Determine the (X, Y) coordinate at the center of the cell enclosing the given text.  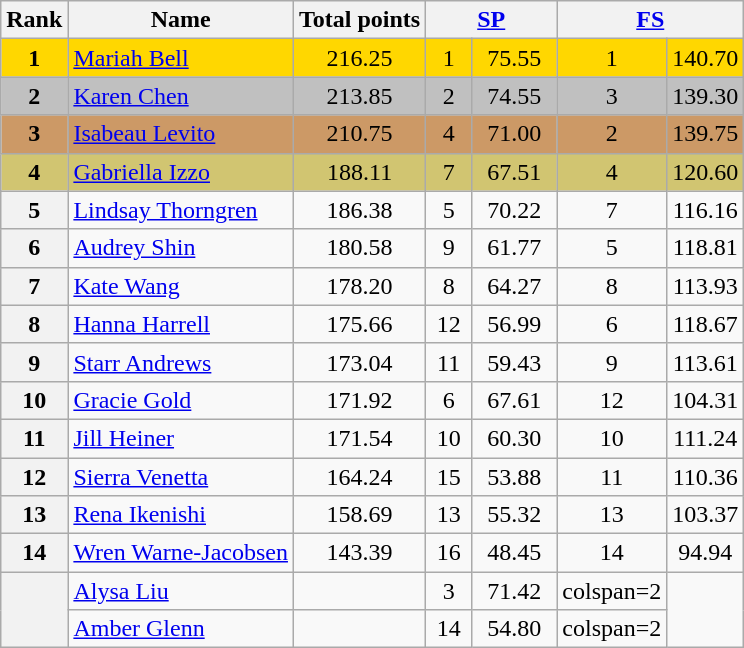
110.36 (706, 477)
56.99 (514, 324)
60.30 (514, 438)
71.00 (514, 134)
Alysa Liu (181, 591)
180.58 (359, 248)
71.42 (514, 591)
178.20 (359, 286)
158.69 (359, 515)
Kate Wang (181, 286)
Sierra Venetta (181, 477)
Audrey Shin (181, 248)
118.81 (706, 248)
55.32 (514, 515)
94.94 (706, 553)
143.39 (359, 553)
171.92 (359, 400)
Rank (34, 20)
75.55 (514, 58)
Name (181, 20)
171.54 (359, 438)
54.80 (514, 629)
116.16 (706, 210)
Lindsay Thorngren (181, 210)
SP (492, 20)
53.88 (514, 477)
175.66 (359, 324)
74.55 (514, 96)
186.38 (359, 210)
Wren Warne-Jacobsen (181, 553)
120.60 (706, 172)
210.75 (359, 134)
Mariah Bell (181, 58)
118.67 (706, 324)
Starr Andrews (181, 362)
139.75 (706, 134)
164.24 (359, 477)
104.31 (706, 400)
Gabriella Izzo (181, 172)
59.43 (514, 362)
113.61 (706, 362)
139.30 (706, 96)
188.11 (359, 172)
111.24 (706, 438)
67.51 (514, 172)
Karen Chen (181, 96)
113.93 (706, 286)
173.04 (359, 362)
Isabeau Levito (181, 134)
Rena Ikenishi (181, 515)
140.70 (706, 58)
48.45 (514, 553)
61.77 (514, 248)
213.85 (359, 96)
Hanna Harrell (181, 324)
70.22 (514, 210)
Total points (359, 20)
Amber Glenn (181, 629)
Jill Heiner (181, 438)
FS (650, 20)
64.27 (514, 286)
16 (449, 553)
67.61 (514, 400)
Gracie Gold (181, 400)
216.25 (359, 58)
15 (449, 477)
103.37 (706, 515)
